Output the [x, y] coordinate of the center of the cell containing the given text.  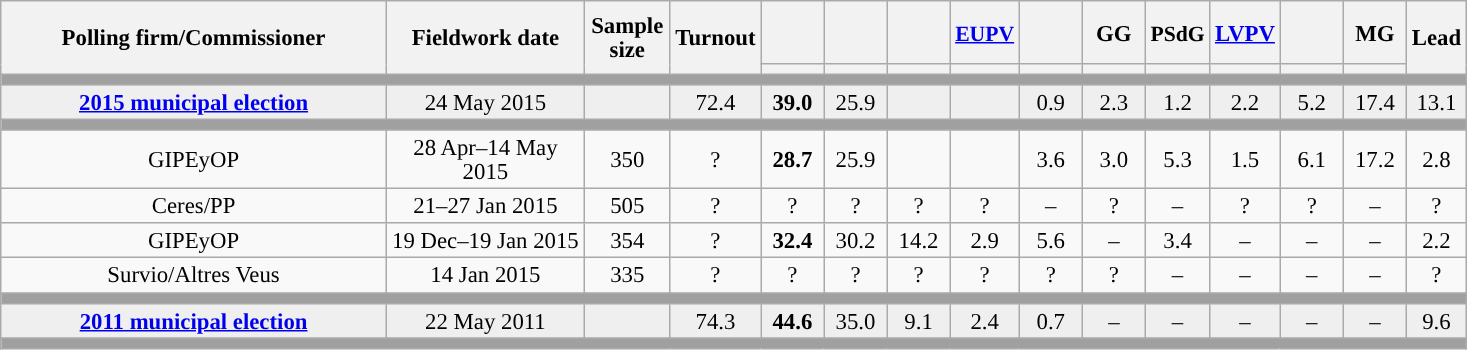
17.2 [1374, 160]
14 Jan 2015 [485, 276]
Fieldwork date [485, 38]
5.3 [1177, 160]
LVPV [1246, 32]
Survio/Altres Veus [194, 276]
3.0 [1114, 160]
24 May 2015 [485, 102]
5.2 [1312, 102]
0.7 [1050, 320]
13.1 [1436, 102]
MG [1374, 32]
6.1 [1312, 160]
350 [627, 160]
Turnout [716, 38]
5.6 [1050, 242]
2.3 [1114, 102]
1.2 [1177, 102]
2.9 [984, 242]
21–27 Jan 2015 [485, 206]
3.4 [1177, 242]
1.5 [1246, 160]
PSdG [1177, 32]
2.4 [984, 320]
354 [627, 242]
35.0 [856, 320]
0.9 [1050, 102]
32.4 [792, 242]
335 [627, 276]
28.7 [792, 160]
2.8 [1436, 160]
2011 municipal election [194, 320]
14.2 [918, 242]
22 May 2011 [485, 320]
505 [627, 206]
Ceres/PP [194, 206]
39.0 [792, 102]
3.6 [1050, 160]
Polling firm/Commissioner [194, 38]
EUPV [984, 32]
28 Apr–14 May 2015 [485, 160]
30.2 [856, 242]
GG [1114, 32]
2015 municipal election [194, 102]
9.6 [1436, 320]
19 Dec–19 Jan 2015 [485, 242]
Sample size [627, 38]
17.4 [1374, 102]
72.4 [716, 102]
74.3 [716, 320]
Lead [1436, 38]
9.1 [918, 320]
44.6 [792, 320]
